Capture the cell that displays the provided text and extract its (X, Y) central coordinate. 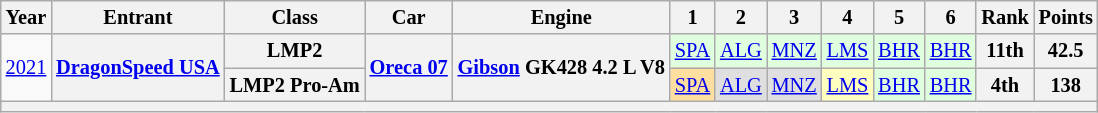
Car (409, 17)
6 (951, 17)
138 (1066, 85)
Gibson GK428 4.2 L V8 (562, 68)
2 (741, 17)
42.5 (1066, 51)
DragonSpeed USA (138, 68)
1 (692, 17)
11th (1004, 51)
Points (1066, 17)
Entrant (138, 17)
Class (295, 17)
5 (899, 17)
4 (848, 17)
Year (26, 17)
3 (794, 17)
Rank (1004, 17)
LMP2 Pro-Am (295, 85)
2021 (26, 68)
Oreca 07 (409, 68)
LMP2 (295, 51)
4th (1004, 85)
Engine (562, 17)
